Return the (x, y) coordinate for the center point of the cell that contains the specified text.  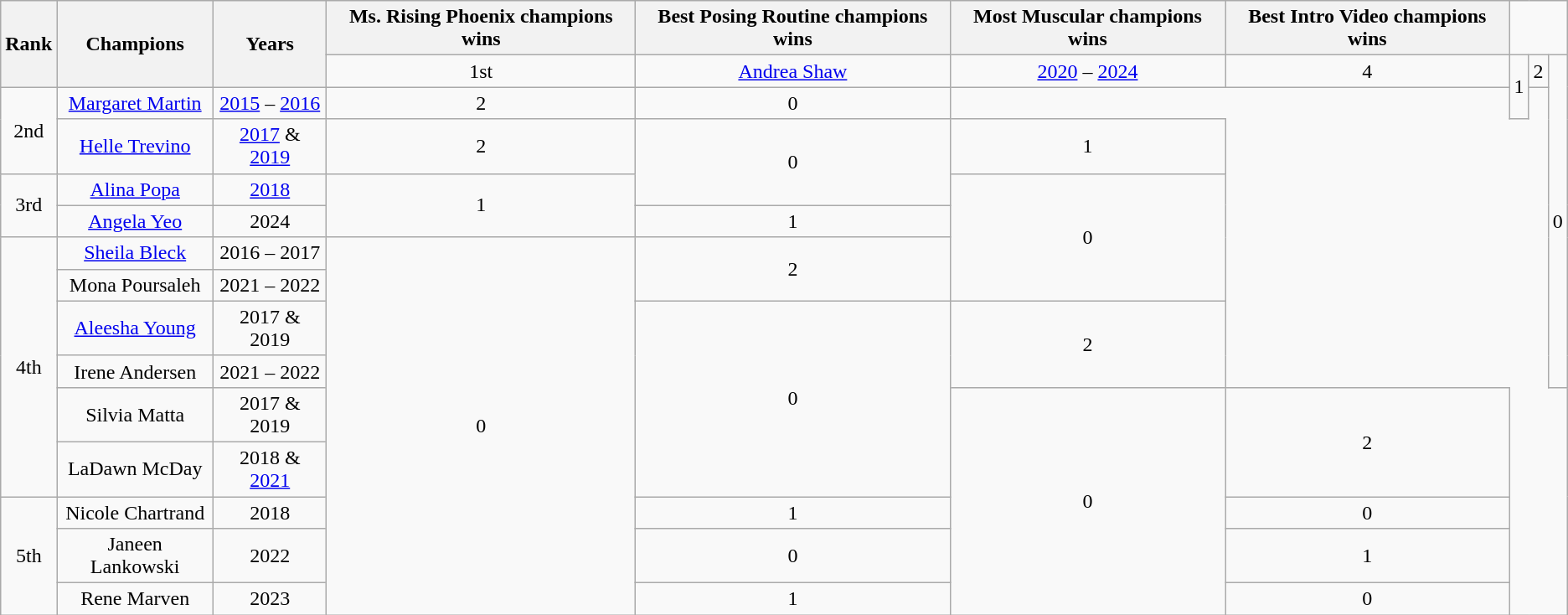
Most Muscular champions wins (1087, 28)
Years (270, 44)
Irene Andersen (136, 371)
2016 – 2017 (270, 253)
Sheila Bleck (136, 253)
3rd (28, 205)
2020 – 2024 (1087, 71)
5th (28, 555)
LaDawn McDay (136, 469)
2015 – 2016 (270, 103)
Margaret Martin (136, 103)
Helle Trevino (136, 146)
2nd (28, 131)
Champions (136, 44)
Aleesha Young (136, 328)
Alina Popa (136, 189)
Janeen Lankowski (136, 556)
Silvia Matta (136, 414)
2024 (270, 221)
1st (481, 71)
Best Posing Routine champions wins (793, 28)
Best Intro Video champions wins (1367, 28)
Ms. Rising Phoenix champions wins (481, 28)
2023 (270, 599)
Angela Yeo (136, 221)
Rank (28, 44)
Andrea Shaw (793, 71)
Nicole Chartrand (136, 512)
2018 & 2021 (270, 469)
Mona Poursaleh (136, 285)
4th (28, 367)
4 (1367, 71)
Rene Marven (136, 599)
2022 (270, 556)
